Output the (X, Y) coordinate of the center of the cell containing the given text.  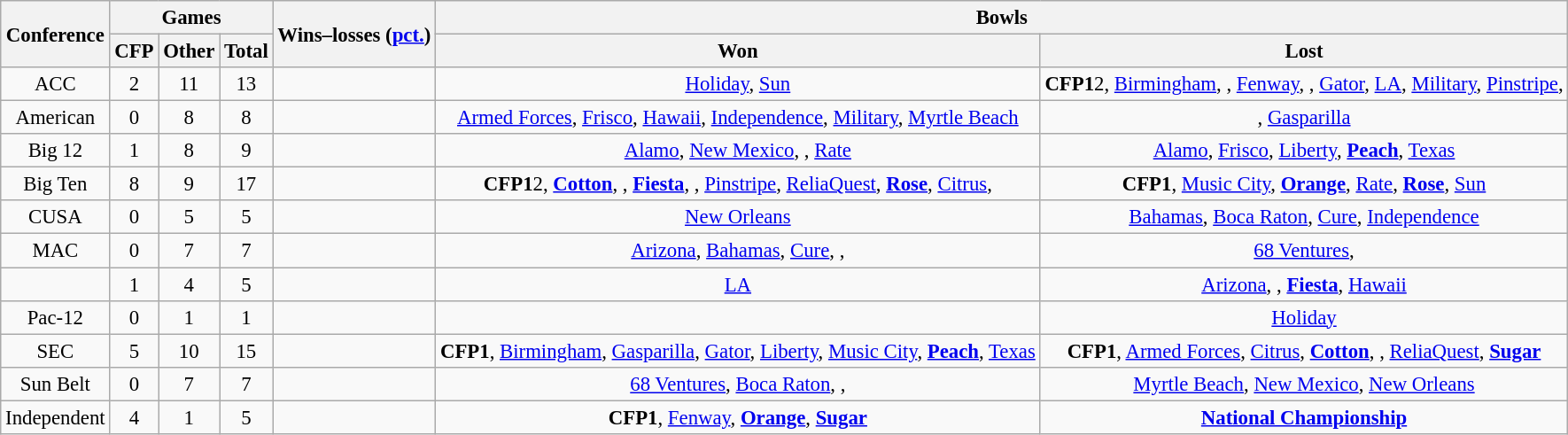
CFP1, Armed Forces, Citrus, Cotton, , ReliaQuest, Sugar (1304, 351)
Bahamas, Boca Raton, Cure, Independence (1304, 217)
Holiday (1304, 317)
Big 12 (55, 151)
CFP12, Cotton, , Fiesta, , Pinstripe, ReliaQuest, Rose, Citrus, (738, 184)
68 Ventures, Boca Raton, , (738, 384)
Bowls (1002, 18)
Total (246, 51)
Sun Belt (55, 384)
Games (191, 18)
Alamo, New Mexico, , Rate (738, 151)
SEC (55, 351)
13 (246, 84)
Big Ten (55, 184)
68 Ventures, (1304, 251)
CFP (135, 51)
Arizona, Bahamas, Cure, , (738, 251)
CFP12, Birmingham, , Fenway, , Gator, LA, Military, Pinstripe, (1304, 84)
Armed Forces, Frisco, Hawaii, Independence, Military, Myrtle Beach (738, 118)
ACC (55, 84)
New Orleans (738, 217)
LA (738, 284)
Independent (55, 417)
Myrtle Beach, New Mexico, New Orleans (1304, 384)
Holiday, Sun (738, 84)
American (55, 118)
15 (246, 351)
2 (135, 84)
CFP1, Fenway, Orange, Sugar (738, 417)
Alamo, Frisco, Liberty, Peach, Texas (1304, 151)
, Gasparilla (1304, 118)
MAC (55, 251)
Wins–losses (pct.) (354, 34)
Lost (1304, 51)
CFP1, Birmingham, Gasparilla, Gator, Liberty, Music City, Peach, Texas (738, 351)
17 (246, 184)
Pac-12 (55, 317)
10 (190, 351)
11 (190, 84)
Won (738, 51)
Other (190, 51)
CFP1, Music City, Orange, Rate, Rose, Sun (1304, 184)
Arizona, , Fiesta, Hawaii (1304, 284)
Conference (55, 34)
CUSA (55, 217)
National Championship (1304, 417)
